Determine the (X, Y) coordinate at the center of the cell enclosing the given text.  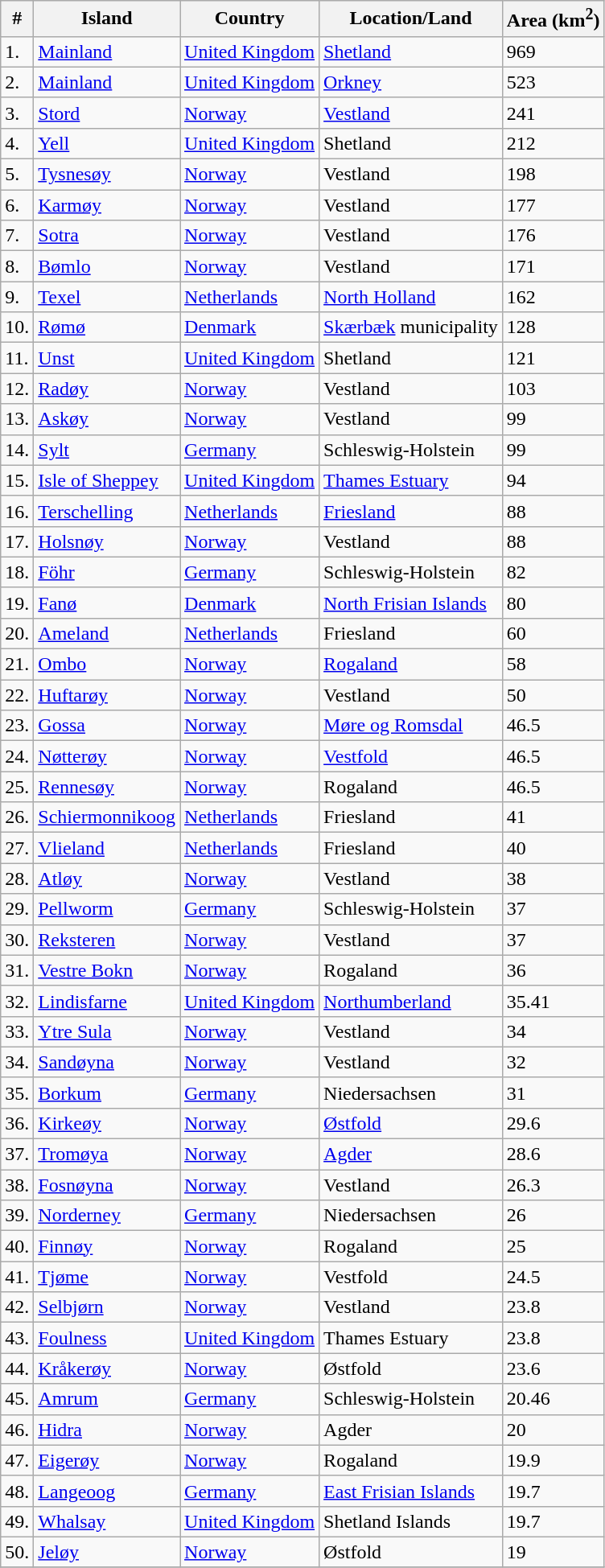
Ytre Sula (107, 1031)
46. (18, 1430)
31. (18, 970)
Bømlo (107, 266)
Sandøyna (107, 1062)
16. (18, 511)
Tjøme (107, 1277)
Karmøy (107, 205)
60 (554, 633)
47. (18, 1460)
17. (18, 541)
Schiermonnikoog (107, 817)
32. (18, 1001)
North Frisian Islands (411, 603)
12. (18, 389)
Orkney (411, 82)
Pellworm (107, 909)
Terschelling (107, 511)
38. (18, 1185)
212 (554, 143)
19.9 (554, 1460)
177 (554, 205)
Eigerøy (107, 1460)
Sylt (107, 450)
Fosnøyna (107, 1185)
35. (18, 1093)
Hidra (107, 1430)
24.5 (554, 1277)
Vestre Bokn (107, 970)
Texel (107, 297)
8. (18, 266)
Langeoog (107, 1491)
Lindisfarne (107, 1001)
Whalsay (107, 1521)
East Frisian Islands (411, 1491)
36. (18, 1123)
# (18, 19)
6. (18, 205)
26 (554, 1216)
3. (18, 113)
30. (18, 940)
5. (18, 175)
Holsnøy (107, 541)
Island (107, 19)
36 (554, 970)
28. (18, 879)
39. (18, 1216)
19 (554, 1552)
49. (18, 1521)
18. (18, 572)
Northumberland (411, 1001)
9. (18, 297)
Finnøy (107, 1246)
14. (18, 450)
128 (554, 327)
Atløy (107, 879)
103 (554, 389)
20.46 (554, 1399)
33. (18, 1031)
48. (18, 1491)
58 (554, 665)
40. (18, 1246)
Isle of Sheppey (107, 480)
29.6 (554, 1123)
Ombo (107, 665)
23.6 (554, 1368)
32 (554, 1062)
37. (18, 1154)
Ameland (107, 633)
26. (18, 817)
Yell (107, 143)
Shetland Islands (411, 1521)
43. (18, 1338)
Tysnesøy (107, 175)
20. (18, 633)
Nøtterøy (107, 756)
Amrum (107, 1399)
Kirkeøy (107, 1123)
171 (554, 266)
41. (18, 1277)
7. (18, 236)
Fanø (107, 603)
Stord (107, 113)
162 (554, 297)
Skærbæk municipality (411, 327)
13. (18, 419)
15. (18, 480)
45. (18, 1399)
28.6 (554, 1154)
Kråkerøy (107, 1368)
26.3 (554, 1185)
198 (554, 175)
10. (18, 327)
Gossa (107, 726)
2. (18, 82)
11. (18, 358)
241 (554, 113)
25. (18, 787)
42. (18, 1307)
Foulness (107, 1338)
1. (18, 51)
80 (554, 603)
North Holland (411, 297)
Rennesøy (107, 787)
44. (18, 1368)
27. (18, 848)
Borkum (107, 1093)
20 (554, 1430)
Reksteren (107, 940)
Sotra (107, 236)
50. (18, 1552)
Askøy (107, 419)
Unst (107, 358)
176 (554, 236)
29. (18, 909)
34 (554, 1031)
25 (554, 1246)
Location/Land (411, 19)
Vlieland (107, 848)
Rømø (107, 327)
40 (554, 848)
94 (554, 480)
19. (18, 603)
Country (249, 19)
523 (554, 82)
31 (554, 1093)
Radøy (107, 389)
38 (554, 879)
Jeløy (107, 1552)
50 (554, 695)
4. (18, 143)
41 (554, 817)
121 (554, 358)
Norderney (107, 1216)
21. (18, 665)
24. (18, 756)
82 (554, 572)
23. (18, 726)
Selbjørn (107, 1307)
Tromøya (107, 1154)
34. (18, 1062)
969 (554, 51)
Area (km2) (554, 19)
Huftarøy (107, 695)
Møre og Romsdal (411, 726)
22. (18, 695)
35.41 (554, 1001)
Föhr (107, 572)
